Locate the cell with the specified text and output its [x, y] center coordinate. 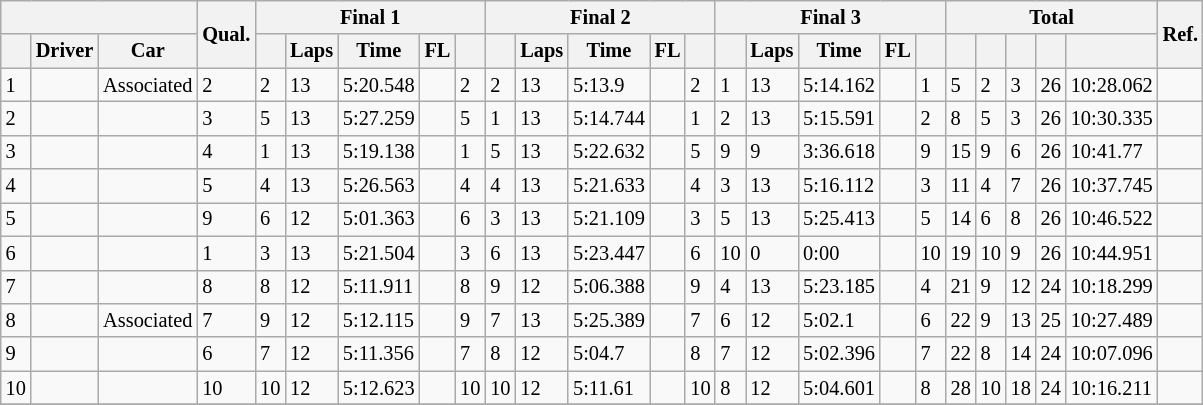
3:36.618 [839, 152]
10:30.335 [1112, 118]
10:27.489 [1112, 320]
5:21.633 [609, 186]
5:14.744 [609, 118]
5:25.389 [609, 320]
Final 3 [830, 17]
21 [961, 287]
Car [148, 51]
0 [772, 253]
5:14.162 [839, 85]
Final 1 [370, 17]
Total [1052, 17]
5:19.138 [379, 152]
5:27.259 [379, 118]
5:11.61 [609, 388]
Final 2 [600, 17]
5:23.185 [839, 287]
11 [961, 186]
5:11.356 [379, 354]
10:28.062 [1112, 85]
5:02.1 [839, 320]
5:21.504 [379, 253]
5:01.363 [379, 219]
Ref. [1180, 34]
5:22.632 [609, 152]
5:12.623 [379, 388]
10:07.096 [1112, 354]
10:18.299 [1112, 287]
5:12.115 [379, 320]
19 [961, 253]
5:06.388 [609, 287]
5:04.601 [839, 388]
18 [1021, 388]
5:20.548 [379, 85]
25 [1051, 320]
5:16.112 [839, 186]
5:02.396 [839, 354]
0:00 [839, 253]
10:41.77 [1112, 152]
5:23.447 [609, 253]
Qual. [226, 34]
10:37.745 [1112, 186]
Driver [64, 51]
10:16.211 [1112, 388]
15 [961, 152]
5:21.109 [609, 219]
10:44.951 [1112, 253]
5:13.9 [609, 85]
5:04.7 [609, 354]
10:46.522 [1112, 219]
5:26.563 [379, 186]
5:15.591 [839, 118]
5:11.911 [379, 287]
5:25.413 [839, 219]
28 [961, 388]
